For the text-containing cell, return its midpoint in (x, y) coordinate format. 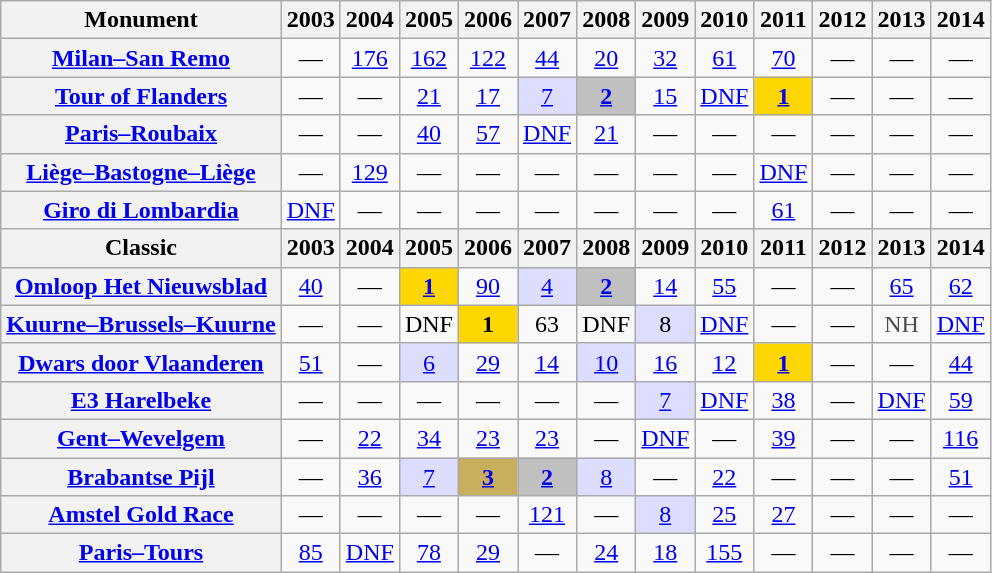
Monument (141, 20)
4 (548, 286)
27 (784, 515)
Tour of Flanders (141, 96)
121 (548, 515)
176 (370, 58)
Milan–San Remo (141, 58)
Amstel Gold Race (141, 515)
12 (724, 362)
Omloop Het Nieuwsblad (141, 286)
Dwars door Vlaanderen (141, 362)
Brabantse Pijl (141, 477)
116 (960, 438)
85 (310, 553)
55 (724, 286)
90 (488, 286)
6 (428, 362)
34 (428, 438)
Paris–Roubaix (141, 134)
Gent–Wevelgem (141, 438)
39 (784, 438)
62 (960, 286)
59 (960, 400)
Giro di Lombardia (141, 210)
25 (724, 515)
17 (488, 96)
162 (428, 58)
78 (428, 553)
20 (606, 58)
NH (902, 324)
36 (370, 477)
Classic (141, 248)
16 (666, 362)
Kuurne–Brussels–Kuurne (141, 324)
Paris–Tours (141, 553)
57 (488, 134)
38 (784, 400)
63 (548, 324)
129 (370, 172)
3 (488, 477)
10 (606, 362)
70 (784, 58)
155 (724, 553)
E3 Harelbeke (141, 400)
18 (666, 553)
122 (488, 58)
Liège–Bastogne–Liège (141, 172)
24 (606, 553)
65 (902, 286)
32 (666, 58)
15 (666, 96)
